Return (x, y) of the center of cell containing provided text 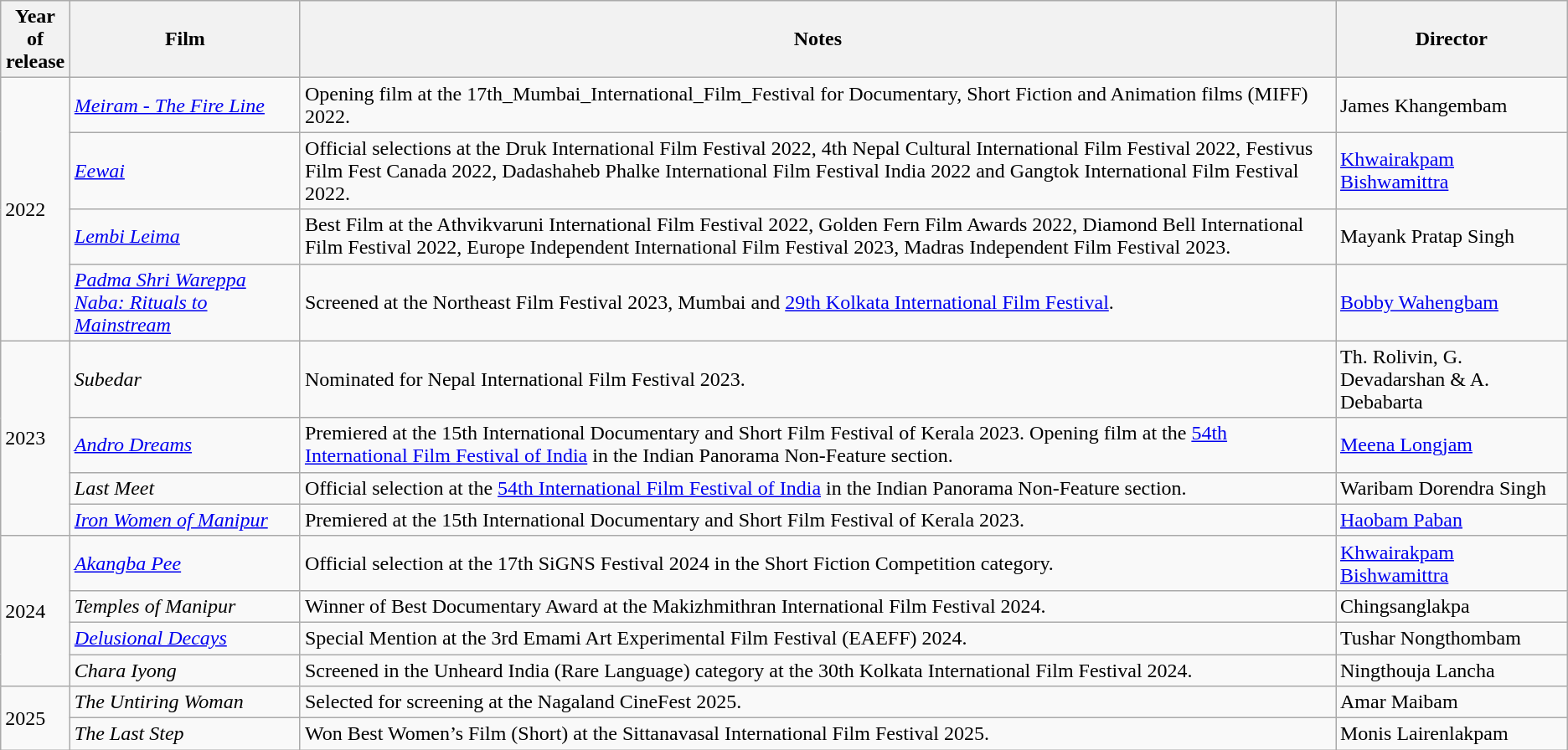
Director (1451, 39)
Winner of Best Documentary Award at the Makizhmithran International Film Festival 2024. (818, 606)
Akangba Pee (184, 562)
Subedar (184, 379)
Selected for screening at the Nagaland CineFest 2025. (818, 702)
Monis Lairenlakpam (1451, 734)
Haobam Paban (1451, 520)
Official selection at the 54th International Film Festival of India in the Indian Panorama Non-Feature section. (818, 488)
Temples of Manipur (184, 606)
2022 (35, 209)
Chara Iyong (184, 670)
Won Best Women’s Film (Short) at the Sittanavasal International Film Festival 2025. (818, 734)
Opening film at the 17th_Mumbai_International_Film_Festival for Documentary, Short Fiction and Animation films (MIFF) 2022. (818, 105)
Meiram - The Fire Line (184, 105)
Screened at the Northeast Film Festival 2023, Mumbai and 29th Kolkata International Film Festival. (818, 302)
2025 (35, 718)
Year ofrelease (35, 39)
2023 (35, 439)
Bobby Wahengbam (1451, 302)
Chingsanglakpa (1451, 606)
Special Mention at the 3rd Emami Art Experimental Film Festival (EAEFF) 2024. (818, 638)
Andro Dreams (184, 445)
Premiered at the 15th International Documentary and Short Film Festival of Kerala 2023. (818, 520)
The Last Step (184, 734)
Lembi Leima (184, 236)
2024 (35, 611)
Tushar Nongthombam (1451, 638)
Waribam Dorendra Singh (1451, 488)
Amar Maibam (1451, 702)
Eewai (184, 171)
Mayank Pratap Singh (1451, 236)
Last Meet (184, 488)
The Untiring Woman (184, 702)
Ningthouja Lancha (1451, 670)
Film (184, 39)
Padma Shri Wareppa Naba: Rituals to Mainstream (184, 302)
Delusional Decays (184, 638)
James Khangembam (1451, 105)
Notes (818, 39)
Nominated for Nepal International Film Festival 2023. (818, 379)
Official selection at the 17th SiGNS Festival 2024 in the Short Fiction Competition category. (818, 562)
Meena Longjam (1451, 445)
Iron Women of Manipur (184, 520)
Screened in the Unheard India (Rare Language) category at the 30th Kolkata International Film Festival 2024. (818, 670)
Th. Rolivin, G. Devadarshan & A. Debabarta (1451, 379)
